Find where the given text appears and provide that cell's center as [x, y] coordinate. 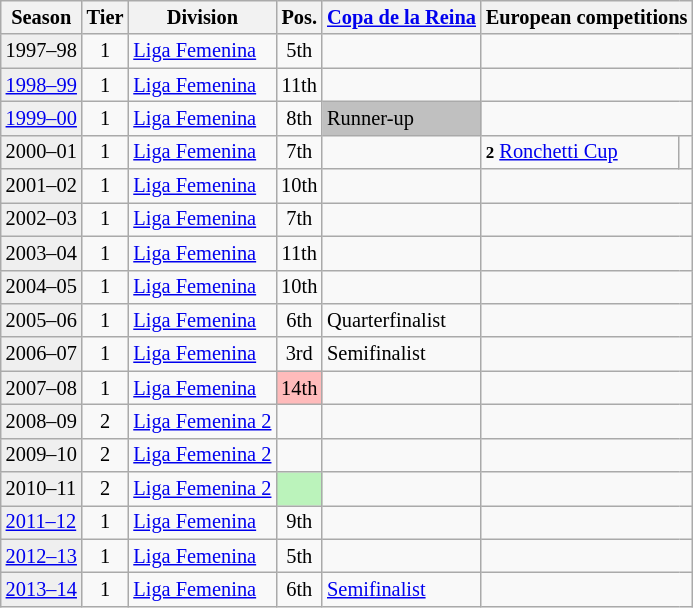
Runner-up [402, 118]
1997–98 [42, 51]
2002–03 [42, 219]
Copa de la Reina [402, 17]
2013–14 [42, 589]
2 Ronchetti Cup [580, 152]
2010–11 [42, 489]
3rd [299, 354]
1999–00 [42, 118]
1998–99 [42, 85]
8th [299, 118]
Pos. [299, 17]
European competitions [587, 17]
2011–12 [42, 522]
Tier [106, 17]
2012–13 [42, 556]
2004–05 [42, 287]
Quarterfinalist [402, 320]
2006–07 [42, 354]
2000–01 [42, 152]
2005–06 [42, 320]
Division [202, 17]
2008–09 [42, 421]
2009–10 [42, 455]
14th [299, 388]
2007–08 [42, 388]
2001–02 [42, 186]
2003–04 [42, 253]
Season [42, 17]
9th [299, 522]
